Find where the given text appears and provide that cell's center as (x, y) coordinate. 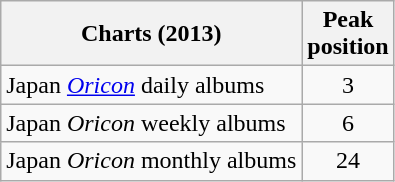
Charts (2013) (152, 34)
3 (348, 85)
24 (348, 161)
Japan Oricon daily albums (152, 85)
6 (348, 123)
Peakposition (348, 34)
Japan Oricon monthly albums (152, 161)
Japan Oricon weekly albums (152, 123)
